Search for the cell housing the specified text and yield its (X, Y) center coordinate. 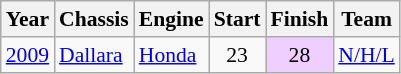
Dallara (94, 55)
Year (28, 19)
28 (300, 55)
23 (238, 55)
Start (238, 19)
Chassis (94, 19)
Honda (172, 55)
Team (366, 19)
Finish (300, 19)
2009 (28, 55)
N/H/L (366, 55)
Engine (172, 19)
